Output the (X, Y) coordinate of the center of the cell containing the given text.  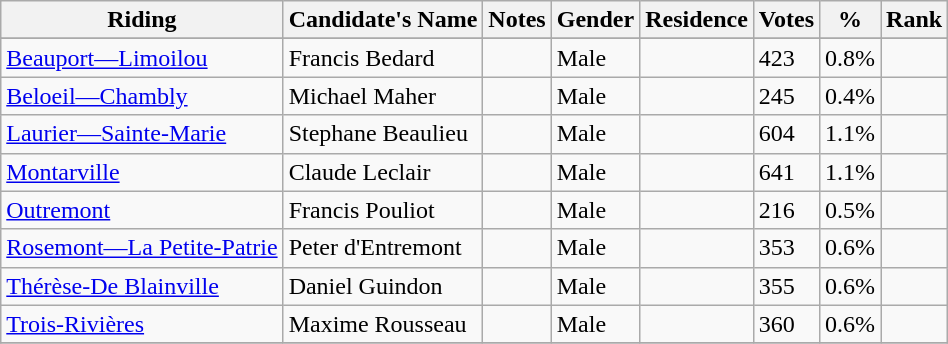
Trois-Rivières (142, 324)
Candidate's Name (383, 20)
245 (786, 96)
Beauport—Limoilou (142, 58)
Peter d'Entremont (383, 248)
423 (786, 58)
604 (786, 134)
Francis Bedard (383, 58)
0.4% (850, 96)
Michael Maher (383, 96)
Outremont (142, 210)
Beloeil—Chambly (142, 96)
360 (786, 324)
Daniel Guindon (383, 286)
Riding (142, 20)
Rank (914, 20)
355 (786, 286)
Maxime Rousseau (383, 324)
0.5% (850, 210)
Claude Leclair (383, 172)
Votes (786, 20)
Laurier—Sainte-Marie (142, 134)
Montarville (142, 172)
641 (786, 172)
Stephane Beaulieu (383, 134)
% (850, 20)
Notes (517, 20)
Francis Pouliot (383, 210)
216 (786, 210)
353 (786, 248)
Gender (595, 20)
0.8% (850, 58)
Rosemont—La Petite-Patrie (142, 248)
Residence (697, 20)
Thérèse-De Blainville (142, 286)
